Detect which cell encompasses the target text, then output its [X, Y] center coordinate. 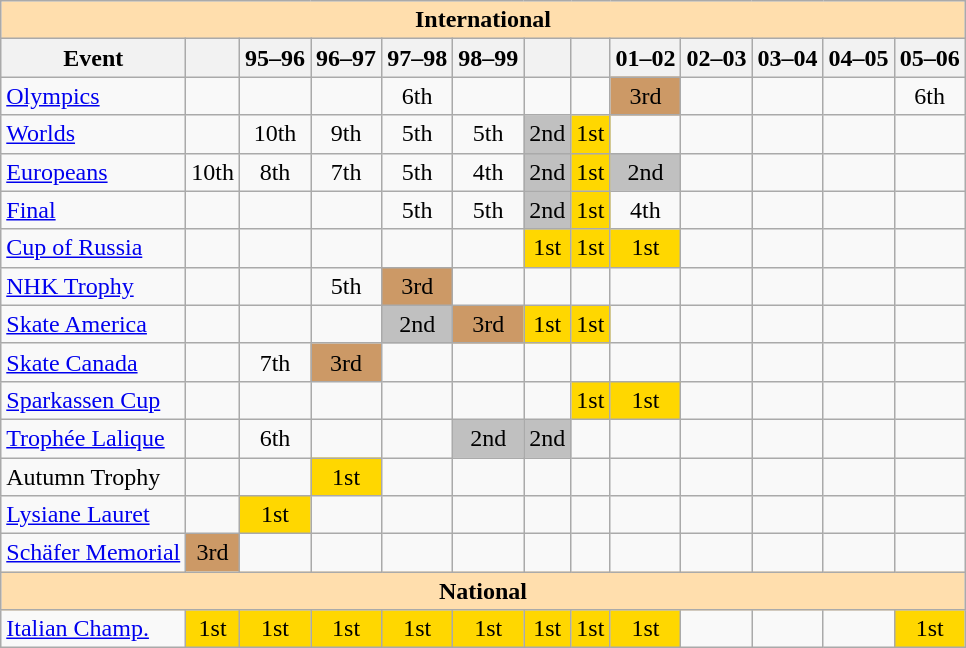
Europeans [94, 172]
05–06 [930, 58]
Sparkassen Cup [94, 400]
Event [94, 58]
Final [94, 210]
8th [274, 172]
Schäfer Memorial [94, 553]
Trophée Lalique [94, 438]
04–05 [858, 58]
02–03 [716, 58]
Olympics [94, 96]
98–99 [488, 58]
97–98 [418, 58]
International [483, 20]
95–96 [274, 58]
01–02 [646, 58]
Autumn Trophy [94, 477]
9th [346, 134]
Worlds [94, 134]
Lysiane Lauret [94, 515]
NHK Trophy [94, 286]
03–04 [788, 58]
Cup of Russia [94, 248]
National [483, 591]
Skate America [94, 324]
Skate Canada [94, 362]
Italian Champ. [94, 629]
96–97 [346, 58]
